Search for the cell housing the specified text and yield its (X, Y) center coordinate. 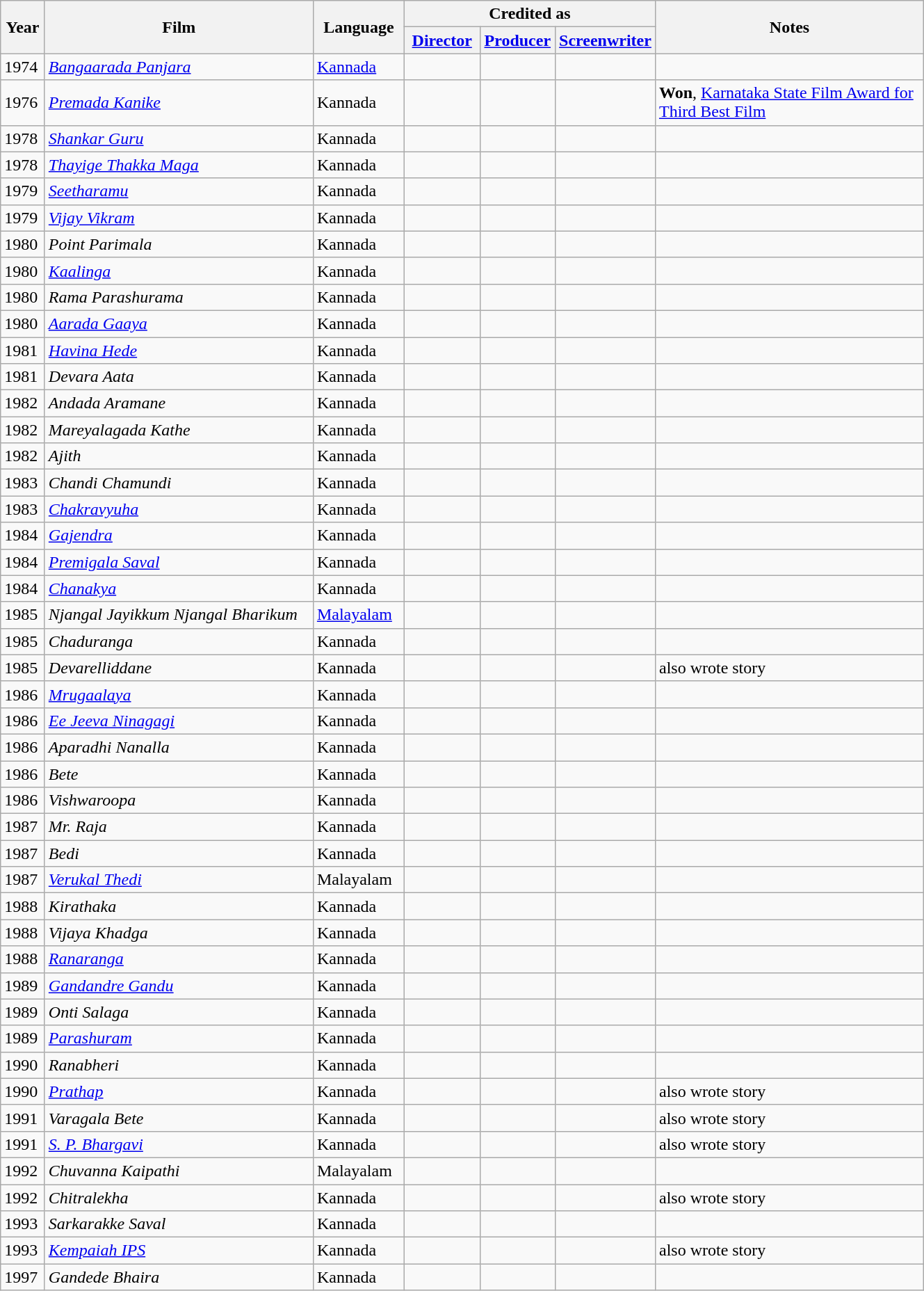
Rama Parashurama (179, 297)
Year (23, 27)
Thayige Thakka Maga (179, 165)
Gandandre Gandu (179, 986)
Aarada Gaaya (179, 323)
Bangaarada Panjara (179, 67)
Bete (179, 774)
Ee Jeeva Ninagagi (179, 721)
Shankar Guru (179, 138)
Havina Hede (179, 350)
Film (179, 27)
Chuvanna Kaipathi (179, 1171)
1974 (23, 67)
Gajendra (179, 536)
Devara Aata (179, 377)
Kirathaka (179, 906)
Director (442, 40)
Chandi Chamundi (179, 483)
Bedi (179, 853)
S. P. Bhargavi (179, 1144)
1997 (23, 1277)
Njangal Jayikkum Njangal Bharikum (179, 615)
Producer (517, 40)
Gandede Bhaira (179, 1277)
Andada Aramane (179, 403)
Kempaiah IPS (179, 1251)
Credited as (530, 14)
Language (359, 27)
Sarkarakke Saval (179, 1224)
Seetharamu (179, 191)
Varagala Bete (179, 1118)
Devarelliddane (179, 668)
Onti Salaga (179, 1012)
Prathap (179, 1091)
Vijay Vikram (179, 218)
1976 (23, 103)
Premigala Saval (179, 562)
Chaduranga (179, 641)
Chakravyuha (179, 509)
Vijaya Khadga (179, 933)
Screenwriter (606, 40)
Premada Kanike (179, 103)
Mr. Raja (179, 827)
Ranaranga (179, 959)
Point Parimala (179, 244)
Vishwaroopa (179, 801)
Parashuram (179, 1039)
Ranabheri (179, 1065)
Verukal Thedi (179, 880)
Kaalinga (179, 271)
Mrugaalaya (179, 694)
Aparadhi Nanalla (179, 747)
Mareyalagada Kathe (179, 430)
Won, Karnataka State Film Award for Third Best Film (789, 103)
Chanakya (179, 588)
Notes (789, 27)
Ajith (179, 456)
Chitralekha (179, 1197)
